Scan for the cell matching the given text and deliver its (X, Y) coordinate at center. 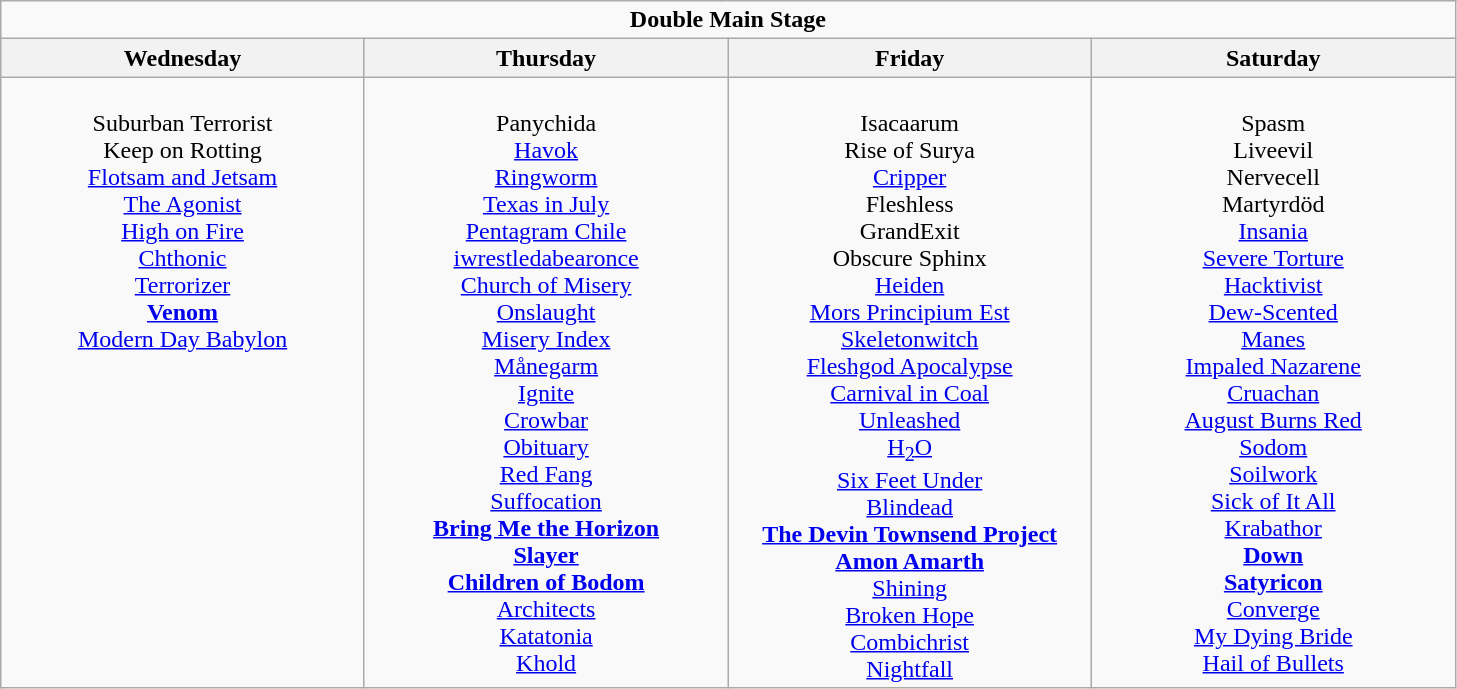
Friday (910, 58)
Thursday (546, 58)
Wednesday (183, 58)
Double Main Stage (728, 20)
Saturday (1273, 58)
Suburban Terrorist Keep on Rotting Flotsam and Jetsam The Agonist High on Fire Chthonic Terrorizer Venom Modern Day Babylon (183, 382)
